Output the [X, Y] coordinate of the center of the cell containing the given text.  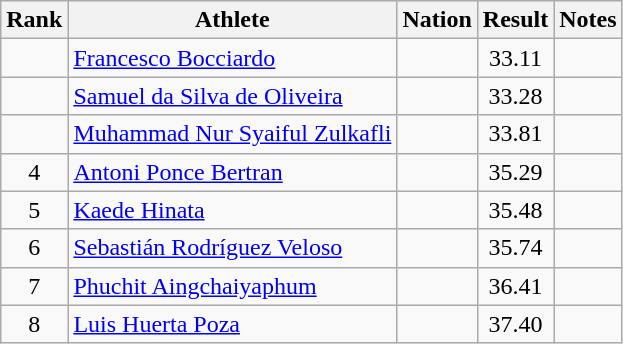
8 [34, 324]
Result [515, 20]
Muhammad Nur Syaiful Zulkafli [232, 134]
Antoni Ponce Bertran [232, 172]
Kaede Hinata [232, 210]
Nation [437, 20]
Phuchit Aingchaiyaphum [232, 286]
Athlete [232, 20]
35.29 [515, 172]
36.41 [515, 286]
33.11 [515, 58]
5 [34, 210]
37.40 [515, 324]
7 [34, 286]
35.74 [515, 248]
33.81 [515, 134]
Notes [588, 20]
Rank [34, 20]
Francesco Bocciardo [232, 58]
Samuel da Silva de Oliveira [232, 96]
4 [34, 172]
33.28 [515, 96]
35.48 [515, 210]
6 [34, 248]
Sebastián Rodríguez Veloso [232, 248]
Luis Huerta Poza [232, 324]
